Identify which cell holds the provided text, then report its [x, y] central coordinate. 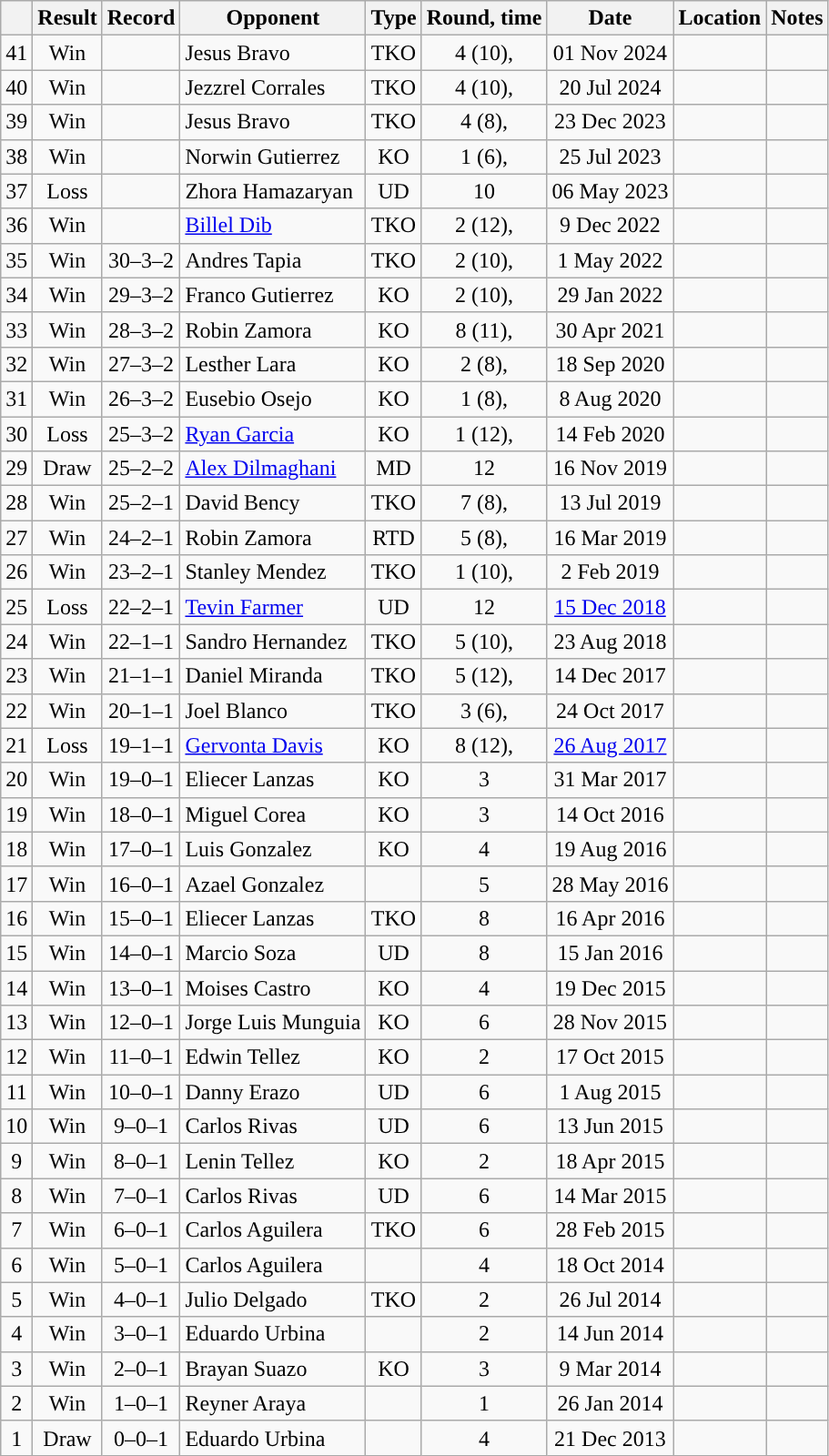
24 [16, 642]
8 (11), [484, 329]
26 [16, 572]
41 [16, 53]
Result [67, 18]
30 [16, 434]
16 Mar 2019 [610, 538]
9 Mar 2014 [610, 1369]
19–1–1 [141, 745]
32 [16, 364]
16 Apr 2016 [610, 918]
17 Oct 2015 [610, 1057]
27 [16, 538]
Sandro Hernandez [273, 642]
4–0–1 [141, 1299]
6–0–1 [141, 1230]
Andres Tapia [273, 260]
16 [16, 918]
Opponent [273, 18]
30 Apr 2021 [610, 329]
24–2–1 [141, 538]
Brayan Suazo [273, 1369]
9 Dec 2022 [610, 226]
David Bency [273, 503]
21 Dec 2013 [610, 1438]
31 Mar 2017 [610, 780]
Zhora Hamazaryan [273, 191]
Record [141, 18]
34 [16, 295]
40 [16, 87]
Moises Castro [273, 987]
11–0–1 [141, 1057]
14 Dec 2017 [610, 676]
1 (8), [484, 399]
14 Oct 2016 [610, 814]
25 Jul 2023 [610, 157]
7 [16, 1230]
Julio Delgado [273, 1299]
01 Nov 2024 [610, 53]
1 (6), [484, 157]
Type [393, 18]
29 Jan 2022 [610, 295]
17 [16, 884]
29 [16, 469]
Danny Erazo [273, 1092]
2 (12), [484, 226]
2 (8), [484, 364]
28 Nov 2015 [610, 1023]
15 Dec 2018 [610, 607]
8 Aug 2020 [610, 399]
16 Nov 2019 [610, 469]
10–0–1 [141, 1092]
Date [610, 18]
13 [16, 1023]
39 [16, 122]
Tevin Farmer [273, 607]
RTD [393, 538]
Luis Gonzalez [273, 849]
19 [16, 814]
20–1–1 [141, 711]
Marcio Soza [273, 953]
Norwin Gutierrez [273, 157]
28 [16, 503]
18–0–1 [141, 814]
4 (8), [484, 122]
22–2–1 [141, 607]
Stanley Mendez [273, 572]
14–0–1 [141, 953]
MD [393, 469]
Billel Dib [273, 226]
3–0–1 [141, 1334]
7–0–1 [141, 1196]
29–3–2 [141, 295]
25–2–2 [141, 469]
15 [16, 953]
Gervonta Davis [273, 745]
Round, time [484, 18]
9 [16, 1161]
23 Dec 2023 [610, 122]
3 (6), [484, 711]
15 Jan 2016 [610, 953]
27–3–2 [141, 364]
1 (12), [484, 434]
15–0–1 [141, 918]
5 (8), [484, 538]
35 [16, 260]
13–0–1 [141, 987]
20 [16, 780]
2–0–1 [141, 1369]
Lesther Lara [273, 364]
23 [16, 676]
Franco Gutierrez [273, 295]
18 [16, 849]
Miguel Corea [273, 814]
13 Jun 2015 [610, 1127]
2 Feb 2019 [610, 572]
Ryan Garcia [273, 434]
26–3–2 [141, 399]
38 [16, 157]
14 Jun 2014 [610, 1334]
06 May 2023 [610, 191]
Eusebio Osejo [273, 399]
8 (12), [484, 745]
Jorge Luis Munguia [273, 1023]
30–3–2 [141, 260]
22–1–1 [141, 642]
Daniel Miranda [273, 676]
Alex Dilmaghani [273, 469]
23–2–1 [141, 572]
36 [16, 226]
25–2–1 [141, 503]
24 Oct 2017 [610, 711]
21–1–1 [141, 676]
9–0–1 [141, 1127]
14 [16, 987]
Edwin Tellez [273, 1057]
1 (10), [484, 572]
Lenin Tellez [273, 1161]
13 Jul 2019 [610, 503]
1 Aug 2015 [610, 1092]
0–0–1 [141, 1438]
19 Aug 2016 [610, 849]
23 Aug 2018 [610, 642]
14 Feb 2020 [610, 434]
5 (12), [484, 676]
1–0–1 [141, 1403]
8–0–1 [141, 1161]
28 May 2016 [610, 884]
28–3–2 [141, 329]
Notes [797, 18]
21 [16, 745]
33 [16, 329]
18 Apr 2015 [610, 1161]
37 [16, 191]
18 Oct 2014 [610, 1265]
14 Mar 2015 [610, 1196]
5–0–1 [141, 1265]
31 [16, 399]
26 Jul 2014 [610, 1299]
Azael Gonzalez [273, 884]
16–0–1 [141, 884]
26 Jan 2014 [610, 1403]
20 Jul 2024 [610, 87]
Location [720, 18]
19 Dec 2015 [610, 987]
25 [16, 607]
28 Feb 2015 [610, 1230]
5 (10), [484, 642]
17–0–1 [141, 849]
11 [16, 1092]
12–0–1 [141, 1023]
22 [16, 711]
7 (8), [484, 503]
Reyner Araya [273, 1403]
18 Sep 2020 [610, 364]
Jezzrel Corrales [273, 87]
19–0–1 [141, 780]
1 May 2022 [610, 260]
Joel Blanco [273, 711]
26 Aug 2017 [610, 745]
25–3–2 [141, 434]
